Identify which cell holds the provided text, then report its (x, y) central coordinate. 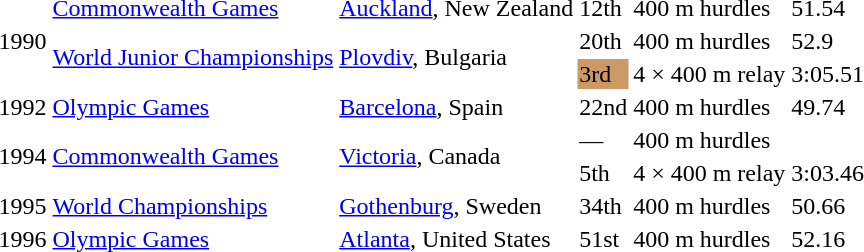
World Junior Championships (193, 58)
Gothenburg, Sweden (456, 206)
34th (604, 206)
20th (604, 41)
22nd (604, 107)
Commonwealth Games (193, 156)
Victoria, Canada (456, 156)
Plovdiv, Bulgaria (456, 58)
3rd (604, 74)
Barcelona, Spain (456, 107)
World Championships (193, 206)
— (604, 140)
Olympic Games (193, 107)
5th (604, 173)
